From the cell containing the given text, extract its center point as (x, y) coordinate. 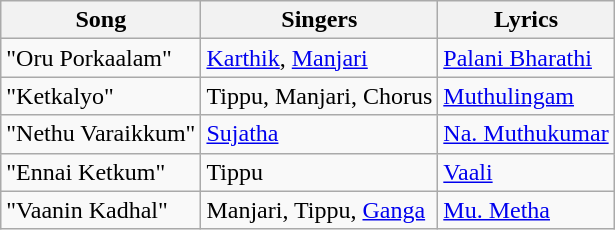
Na. Muthukumar (526, 134)
Song (101, 20)
Tippu (320, 172)
Vaali (526, 172)
Lyrics (526, 20)
Manjari, Tippu, Ganga (320, 210)
"Ennai Ketkum" (101, 172)
Mu. Metha (526, 210)
Muthulingam (526, 96)
"Nethu Varaikkum" (101, 134)
"Vaanin Kadhal" (101, 210)
Tippu, Manjari, Chorus (320, 96)
Karthik, Manjari (320, 58)
Palani Bharathi (526, 58)
"Ketkalyo" (101, 96)
Singers (320, 20)
Sujatha (320, 134)
"Oru Porkaalam" (101, 58)
